Detect which cell encompasses the target text, then output its [X, Y] center coordinate. 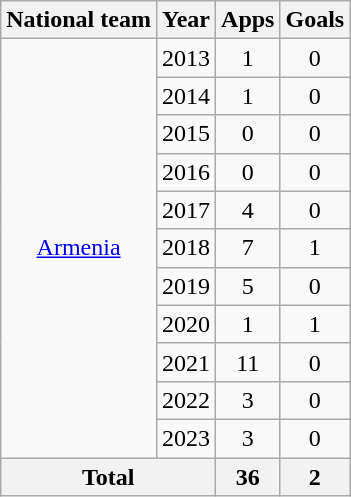
4 [248, 210]
2016 [186, 172]
2019 [186, 286]
2 [315, 477]
2021 [186, 362]
11 [248, 362]
2023 [186, 438]
2015 [186, 134]
2014 [186, 96]
7 [248, 248]
Goals [315, 20]
2020 [186, 324]
2018 [186, 248]
Total [108, 477]
Year [186, 20]
5 [248, 286]
National team [79, 20]
2017 [186, 210]
Apps [248, 20]
Armenia [79, 248]
36 [248, 477]
2013 [186, 58]
2022 [186, 400]
